Return the [X, Y] coordinate for the center point of the cell that contains the specified text.  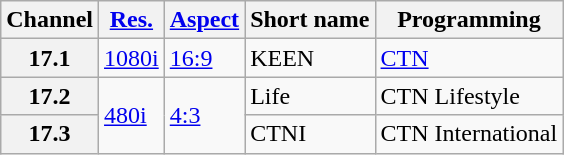
Programming [469, 20]
480i [132, 115]
Short name [310, 20]
CTNI [310, 134]
4:3 [204, 115]
17.2 [50, 96]
KEEN [310, 58]
17.3 [50, 134]
Res. [132, 20]
CTN [469, 58]
Channel [50, 20]
Aspect [204, 20]
17.1 [50, 58]
CTN International [469, 134]
1080i [132, 58]
16:9 [204, 58]
CTN Lifestyle [469, 96]
Life [310, 96]
